Extract the (X, Y) coordinate from the center of the cell holding the provided text.  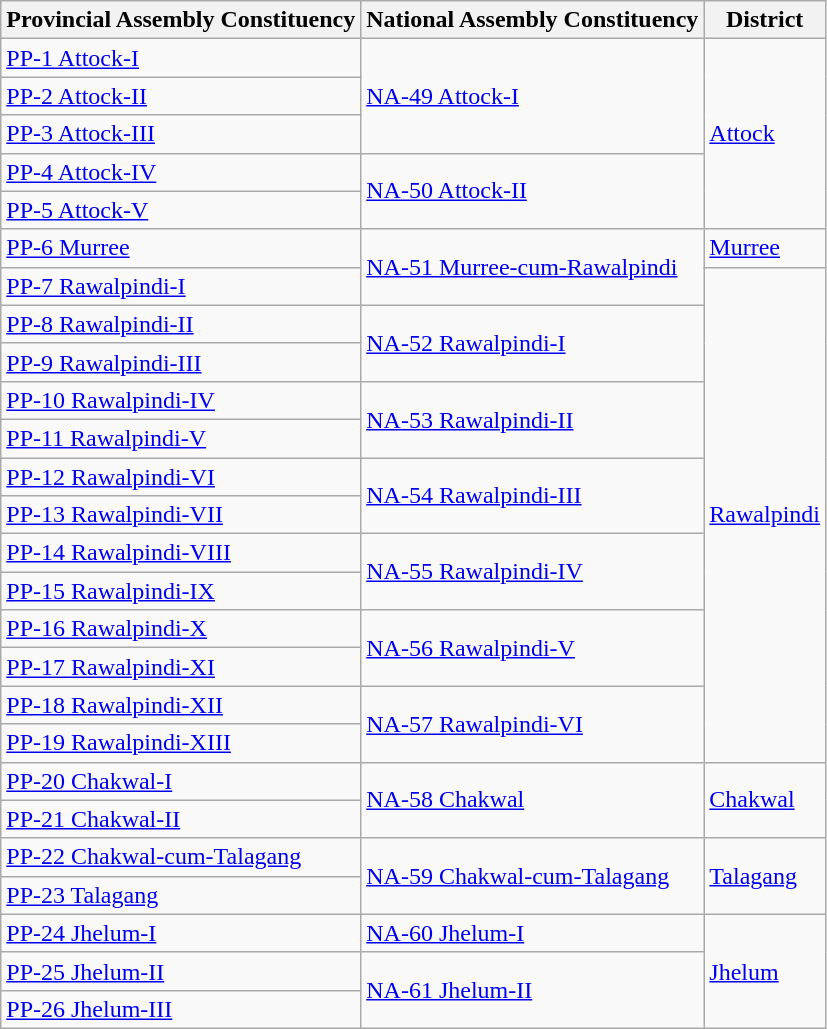
PP-21 Chakwal-II (181, 819)
Talagang (765, 876)
PP-10 Rawalpindi-IV (181, 400)
PP-11 Rawalpindi-V (181, 438)
NA-49 Attock-I (532, 96)
PP-3 Attock-III (181, 134)
NA-55 Rawalpindi-IV (532, 572)
PP-24 Jhelum-I (181, 933)
NA-59 Chakwal-cum-Talagang (532, 876)
PP-19 Rawalpindi-XIII (181, 743)
PP-7 Rawalpindi-I (181, 286)
NA-56 Rawalpindi-V (532, 648)
PP-5 Attock-V (181, 210)
Murree (765, 248)
PP-14 Rawalpindi-VIII (181, 553)
Chakwal (765, 800)
PP-12 Rawalpindi-VI (181, 477)
Provincial Assembly Constituency (181, 20)
NA-58 Chakwal (532, 800)
NA-53 Rawalpindi-II (532, 419)
PP-18 Rawalpindi-XII (181, 705)
PP-23 Talagang (181, 895)
NA-61 Jhelum-II (532, 990)
PP-22 Chakwal-cum-Talagang (181, 857)
PP-9 Rawalpindi-III (181, 362)
Attock (765, 134)
PP-15 Rawalpindi-IX (181, 591)
NA-57 Rawalpindi-VI (532, 724)
PP-2 Attock-II (181, 96)
National Assembly Constituency (532, 20)
Jhelum (765, 971)
PP-8 Rawalpindi-II (181, 324)
PP-17 Rawalpindi-XI (181, 667)
NA-54 Rawalpindi-III (532, 496)
PP-6 Murree (181, 248)
PP-16 Rawalpindi-X (181, 629)
NA-50 Attock-II (532, 191)
PP-25 Jhelum-II (181, 971)
Rawalpindi (765, 514)
PP-13 Rawalpindi-VII (181, 515)
District (765, 20)
PP-20 Chakwal-I (181, 781)
PP-1 Attock-I (181, 58)
NA-51 Murree-cum-Rawalpindi (532, 267)
PP-4 Attock-IV (181, 172)
NA-60 Jhelum-I (532, 933)
NA-52 Rawalpindi-I (532, 343)
PP-26 Jhelum-III (181, 1009)
